From the cell containing the given text, extract its center point as (x, y) coordinate. 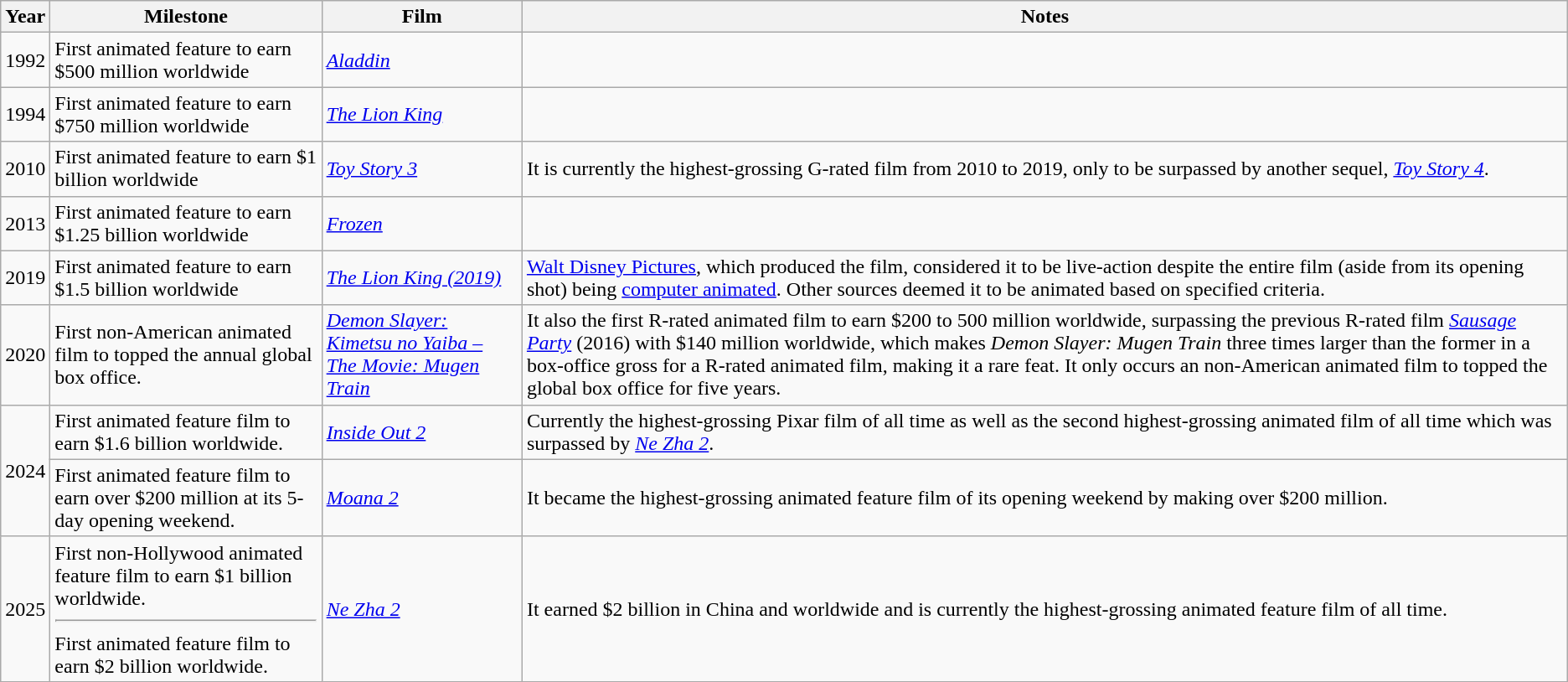
First animated feature to earn $1 billion worldwide (186, 169)
The Lion King (2019) (422, 278)
Aladdin (422, 60)
1994 (25, 114)
1992 (25, 60)
The Lion King (422, 114)
It earned $2 billion in China and worldwide and is currently the highest-grossing animated feature film of all time. (1044, 608)
2025 (25, 608)
Toy Story 3 (422, 169)
Milestone (186, 17)
2024 (25, 471)
Moana 2 (422, 498)
First non-American animated film to topped the annual global box office. (186, 355)
2013 (25, 223)
2019 (25, 278)
2020 (25, 355)
First non-Hollywood animated feature film to earn $1 billion worldwide.First animated feature film to earn $2 billion worldwide. (186, 608)
First animated feature to earn $1.5 billion worldwide (186, 278)
First animated feature to earn $500 million worldwide (186, 60)
First animated feature film to earn $1.6 billion worldwide. (186, 432)
It is currently the highest-grossing G-rated film from 2010 to 2019, only to be surpassed by another sequel, Toy Story 4. (1044, 169)
It became the highest-grossing animated feature film of its opening weekend by making over $200 million. (1044, 498)
Frozen (422, 223)
Year (25, 17)
Notes (1044, 17)
2010 (25, 169)
First animated feature film to earn over $200 million at its 5-day opening weekend. (186, 498)
Film (422, 17)
First animated feature to earn $750 million worldwide (186, 114)
Demon Slayer: Kimetsu no Yaiba – The Movie: Mugen Train (422, 355)
Inside Out 2 (422, 432)
Ne Zha 2 (422, 608)
First animated feature to earn $1.25 billion worldwide (186, 223)
